Determine the [x, y] coordinate at the center of the cell enclosing the given text.  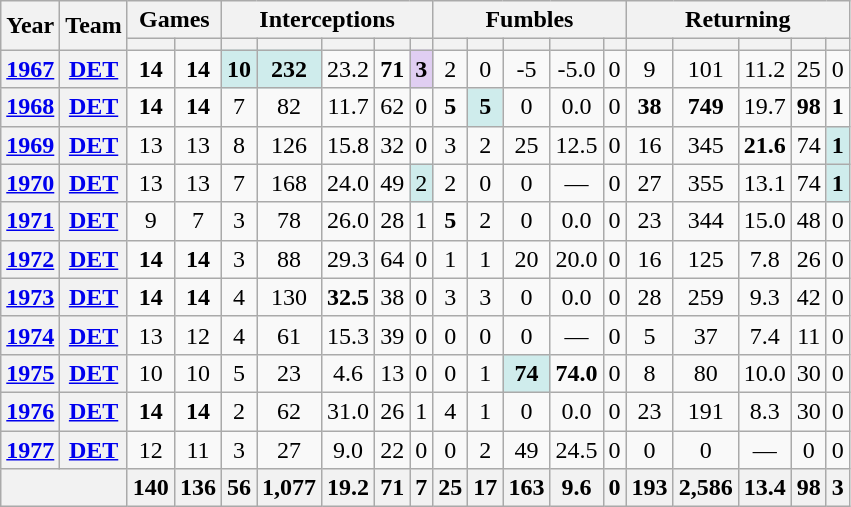
1976 [30, 411]
88 [290, 259]
56 [238, 488]
Year [30, 26]
20 [526, 259]
1968 [30, 107]
61 [290, 335]
1,077 [290, 488]
15.8 [348, 145]
32 [392, 145]
64 [392, 259]
140 [150, 488]
42 [808, 297]
11.2 [764, 69]
11.7 [348, 107]
13.1 [764, 183]
126 [290, 145]
17 [486, 488]
Games [174, 20]
749 [706, 107]
12.5 [576, 145]
74.0 [576, 373]
24.0 [348, 183]
259 [706, 297]
1977 [30, 449]
1970 [30, 183]
9.0 [348, 449]
345 [706, 145]
26.0 [348, 221]
163 [526, 488]
7.8 [764, 259]
15.3 [348, 335]
24.5 [576, 449]
23.2 [348, 69]
1973 [30, 297]
9.3 [764, 297]
168 [290, 183]
136 [198, 488]
1974 [30, 335]
1967 [30, 69]
125 [706, 259]
32.5 [348, 297]
130 [290, 297]
19.2 [348, 488]
82 [290, 107]
-5.0 [576, 69]
80 [706, 373]
101 [706, 69]
22 [392, 449]
232 [290, 69]
2,586 [706, 488]
29.3 [348, 259]
78 [290, 221]
Returning [738, 20]
37 [706, 335]
-5 [526, 69]
Interceptions [326, 20]
10.0 [764, 373]
344 [706, 221]
4.6 [348, 373]
191 [706, 411]
Team [94, 26]
1969 [30, 145]
1975 [30, 373]
8.3 [764, 411]
21.6 [764, 145]
9.6 [576, 488]
19.7 [764, 107]
193 [650, 488]
31.0 [348, 411]
1972 [30, 259]
13.4 [764, 488]
7.4 [764, 335]
1971 [30, 221]
39 [392, 335]
Fumbles [530, 20]
355 [706, 183]
48 [808, 221]
20.0 [576, 259]
15.0 [764, 221]
